Return (x, y) of the center of cell containing provided text 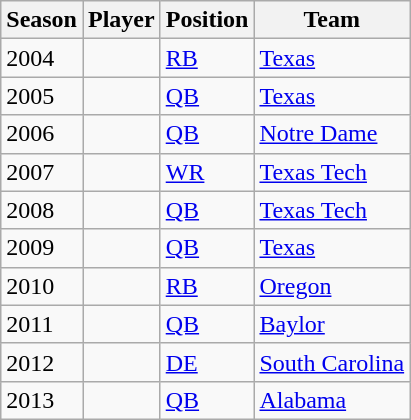
2009 (42, 248)
2006 (42, 134)
2008 (42, 210)
Player (121, 20)
2004 (42, 58)
Season (42, 20)
Alabama (332, 400)
WR (207, 172)
Baylor (332, 324)
Position (207, 20)
2010 (42, 286)
Oregon (332, 286)
2007 (42, 172)
DE (207, 362)
2013 (42, 400)
South Carolina (332, 362)
2011 (42, 324)
Notre Dame (332, 134)
2005 (42, 96)
Team (332, 20)
2012 (42, 362)
